Find where the given text appears and provide that cell's center as (x, y) coordinate. 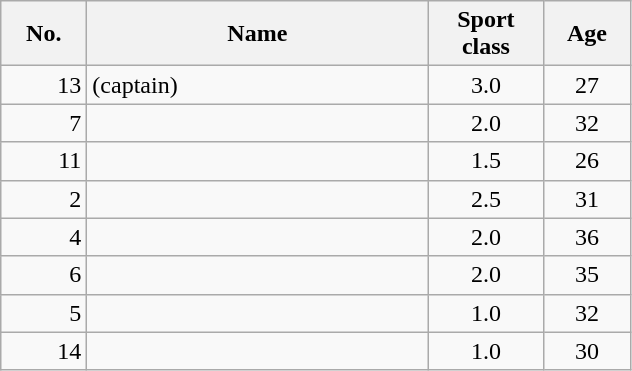
14 (44, 351)
2 (44, 199)
Age (587, 34)
13 (44, 85)
1.5 (486, 161)
35 (587, 275)
7 (44, 123)
Sport class (486, 34)
5 (44, 313)
36 (587, 237)
4 (44, 237)
(captain) (258, 85)
26 (587, 161)
30 (587, 351)
3.0 (486, 85)
27 (587, 85)
Name (258, 34)
No. (44, 34)
31 (587, 199)
11 (44, 161)
6 (44, 275)
2.5 (486, 199)
